Return the (X, Y) coordinate for the center point of the cell that contains the specified text.  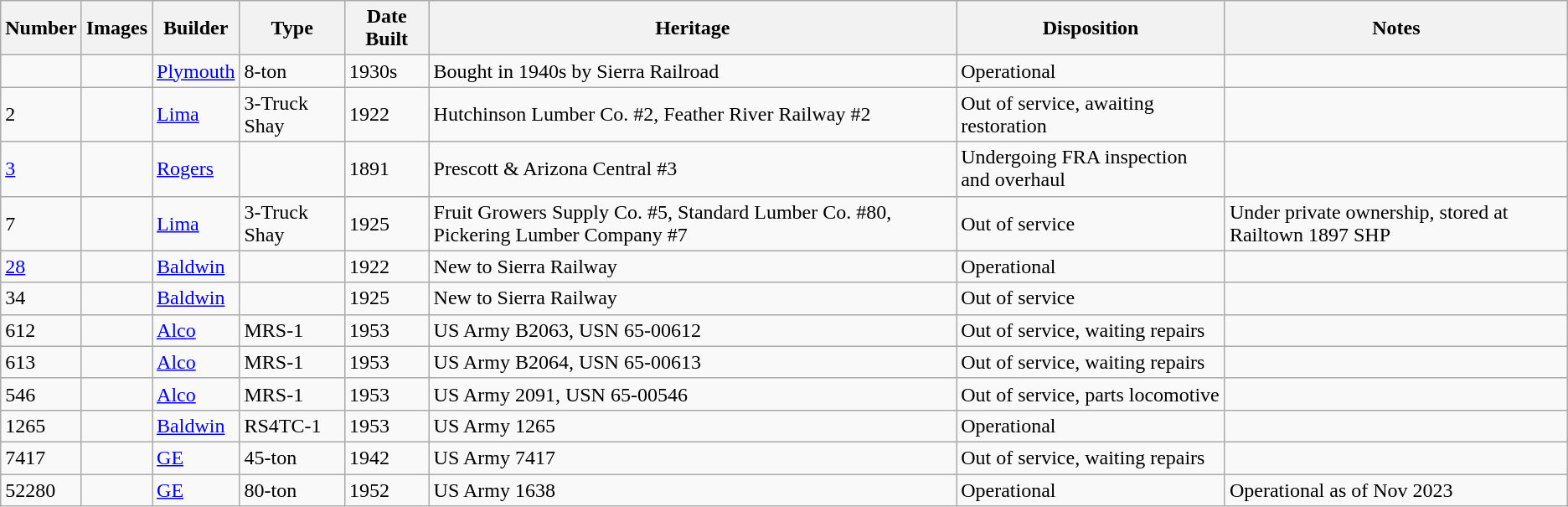
613 (41, 362)
Plymouth (196, 71)
US Army 1265 (693, 426)
Operational as of Nov 2023 (1395, 490)
1930s (387, 71)
Prescott & Arizona Central #3 (693, 169)
546 (41, 394)
2 (41, 114)
45-ton (291, 458)
Images (116, 28)
Undergoing FRA inspection and overhaul (1091, 169)
Under private ownership, stored at Railtown 1897 SHP (1395, 223)
US Army B2063, USN 65-00612 (693, 330)
RS4TC-1 (291, 426)
US Army 2091, USN 65-00546 (693, 394)
Hutchinson Lumber Co. #2, Feather River Railway #2 (693, 114)
Notes (1395, 28)
Out of service, awaiting restoration (1091, 114)
7 (41, 223)
3 (41, 169)
7417 (41, 458)
52280 (41, 490)
612 (41, 330)
80-ton (291, 490)
1891 (387, 169)
1952 (387, 490)
US Army 1638 (693, 490)
1265 (41, 426)
28 (41, 266)
US Army B2064, USN 65-00613 (693, 362)
Number (41, 28)
8-ton (291, 71)
Fruit Growers Supply Co. #5, Standard Lumber Co. #80, Pickering Lumber Company #7 (693, 223)
Bought in 1940s by Sierra Railroad (693, 71)
Type (291, 28)
34 (41, 298)
1942 (387, 458)
Out of service, parts locomotive (1091, 394)
Rogers (196, 169)
Builder (196, 28)
Disposition (1091, 28)
Heritage (693, 28)
Date Built (387, 28)
US Army 7417 (693, 458)
